From the cell containing the given text, extract its center point as [X, Y] coordinate. 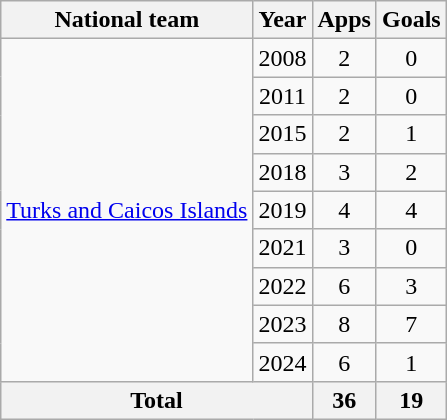
2018 [282, 172]
Goals [411, 20]
2021 [282, 248]
Turks and Caicos Islands [127, 210]
2015 [282, 134]
7 [411, 324]
19 [411, 400]
Apps [344, 20]
2019 [282, 210]
2011 [282, 96]
Year [282, 20]
2022 [282, 286]
Total [156, 400]
National team [127, 20]
36 [344, 400]
2008 [282, 58]
8 [344, 324]
2024 [282, 362]
2023 [282, 324]
